From the cell containing the given text, extract its center point as [X, Y] coordinate. 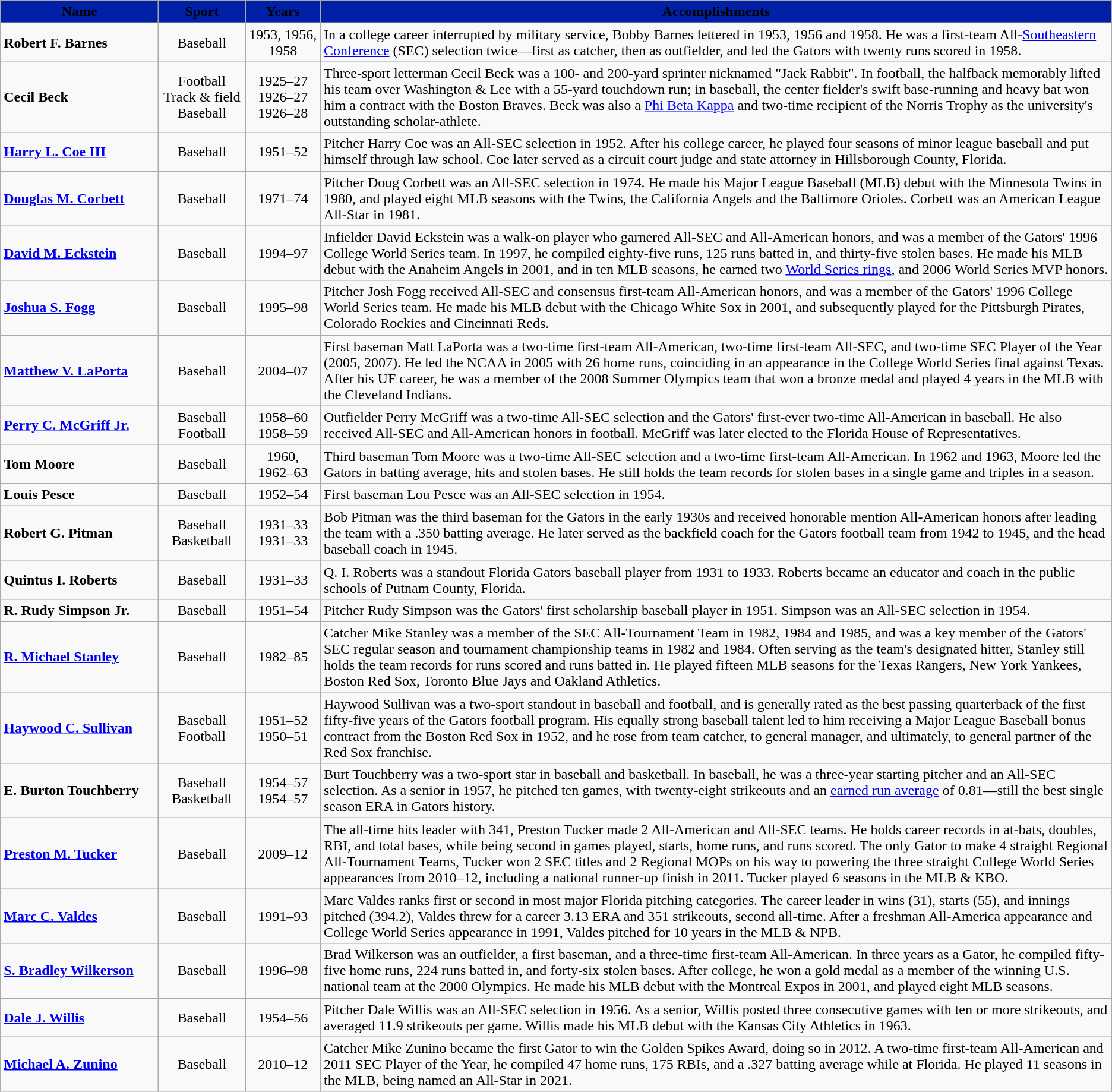
2004–07 [283, 371]
1995–98 [283, 308]
1994–97 [283, 253]
Perry C. McGriff Jr. [80, 425]
1982–85 [283, 657]
2009–12 [283, 853]
Quintus I. Roberts [80, 580]
1958–601958–59 [283, 425]
Matthew V. LaPorta [80, 371]
Haywood C. Sullivan [80, 728]
First baseman Lou Pesce was an All-SEC selection in 1954. [716, 494]
Michael A. Zunino [80, 1064]
1954–56 [283, 1017]
Accomplishments [716, 12]
Marc C. Valdes [80, 916]
1954–571954–57 [283, 791]
1952–54 [283, 494]
David M. Eckstein [80, 253]
Preston M. Tucker [80, 853]
1991–93 [283, 916]
Name [80, 12]
R. Rudy Simpson Jr. [80, 611]
Pitcher Rudy Simpson was the Gators' first scholarship baseball player in 1951. Simpson was an All-SEC selection in 1954. [716, 611]
Sport [202, 12]
FootballTrack & fieldBaseball [202, 97]
S. Bradley Wilkerson [80, 971]
1931–331931–33 [283, 533]
Harry L. Coe III [80, 152]
1951–52 [283, 152]
1925–271926–271926–28 [283, 97]
Robert F. Barnes [80, 43]
1960, 1962–63 [283, 463]
Tom Moore [80, 463]
Robert G. Pitman [80, 533]
1951–521950–51 [283, 728]
E. Burton Touchberry [80, 791]
1953, 1956, 1958 [283, 43]
1951–54 [283, 611]
Dale J. Willis [80, 1017]
Cecil Beck [80, 97]
Louis Pesce [80, 494]
1996–98 [283, 971]
Douglas M. Corbett [80, 198]
Joshua S. Fogg [80, 308]
1971–74 [283, 198]
Years [283, 12]
2010–12 [283, 1064]
1931–33 [283, 580]
R. Michael Stanley [80, 657]
